Output the (x, y) coordinate of the center of the cell containing the given text.  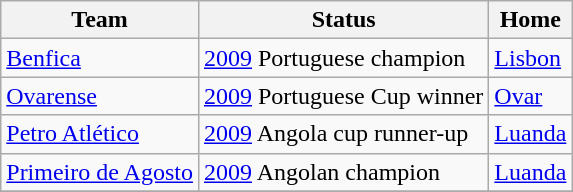
Lisbon (530, 58)
Home (530, 20)
Team (100, 20)
Benfica (100, 58)
Ovarense (100, 96)
Ovar (530, 96)
2009 Portuguese champion (343, 58)
2009 Angola cup runner-up (343, 134)
Status (343, 20)
2009 Angolan champion (343, 172)
Primeiro de Agosto (100, 172)
2009 Portuguese Cup winner (343, 96)
Petro Atlético (100, 134)
